Detect which cell encompasses the target text, then output its [x, y] center coordinate. 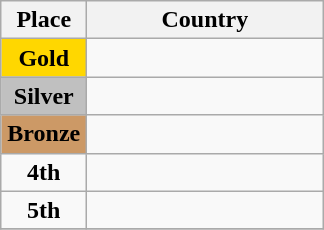
Place [44, 20]
Gold [44, 58]
5th [44, 210]
Bronze [44, 134]
4th [44, 172]
Silver [44, 96]
Country [205, 20]
